Detect which cell encompasses the target text, then output its (x, y) center coordinate. 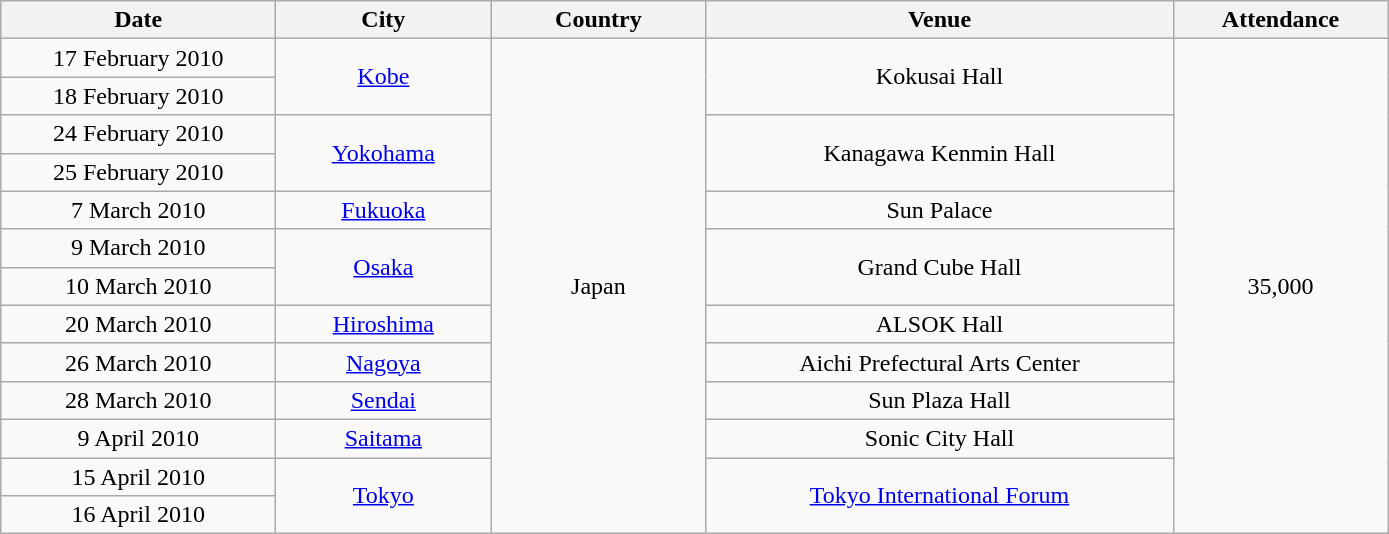
Venue (940, 20)
Grand Cube Hall (940, 267)
Sonic City Hall (940, 438)
Nagoya (384, 362)
10 March 2010 (138, 286)
Sun Palace (940, 210)
25 February 2010 (138, 172)
City (384, 20)
28 March 2010 (138, 400)
Attendance (1280, 20)
Sendai (384, 400)
Tokyo (384, 496)
9 April 2010 (138, 438)
9 March 2010 (138, 248)
Hiroshima (384, 324)
15 April 2010 (138, 477)
24 February 2010 (138, 134)
Kokusai Hall (940, 77)
26 March 2010 (138, 362)
Country (598, 20)
Fukuoka (384, 210)
18 February 2010 (138, 96)
Japan (598, 286)
Osaka (384, 267)
Yokohama (384, 153)
Sun Plaza Hall (940, 400)
20 March 2010 (138, 324)
Date (138, 20)
16 April 2010 (138, 515)
Tokyo International Forum (940, 496)
ALSOK Hall (940, 324)
7 March 2010 (138, 210)
Saitama (384, 438)
17 February 2010 (138, 58)
Aichi Prefectural Arts Center (940, 362)
Kanagawa Kenmin Hall (940, 153)
Kobe (384, 77)
35,000 (1280, 286)
